Search for the cell housing the specified text and yield its (x, y) center coordinate. 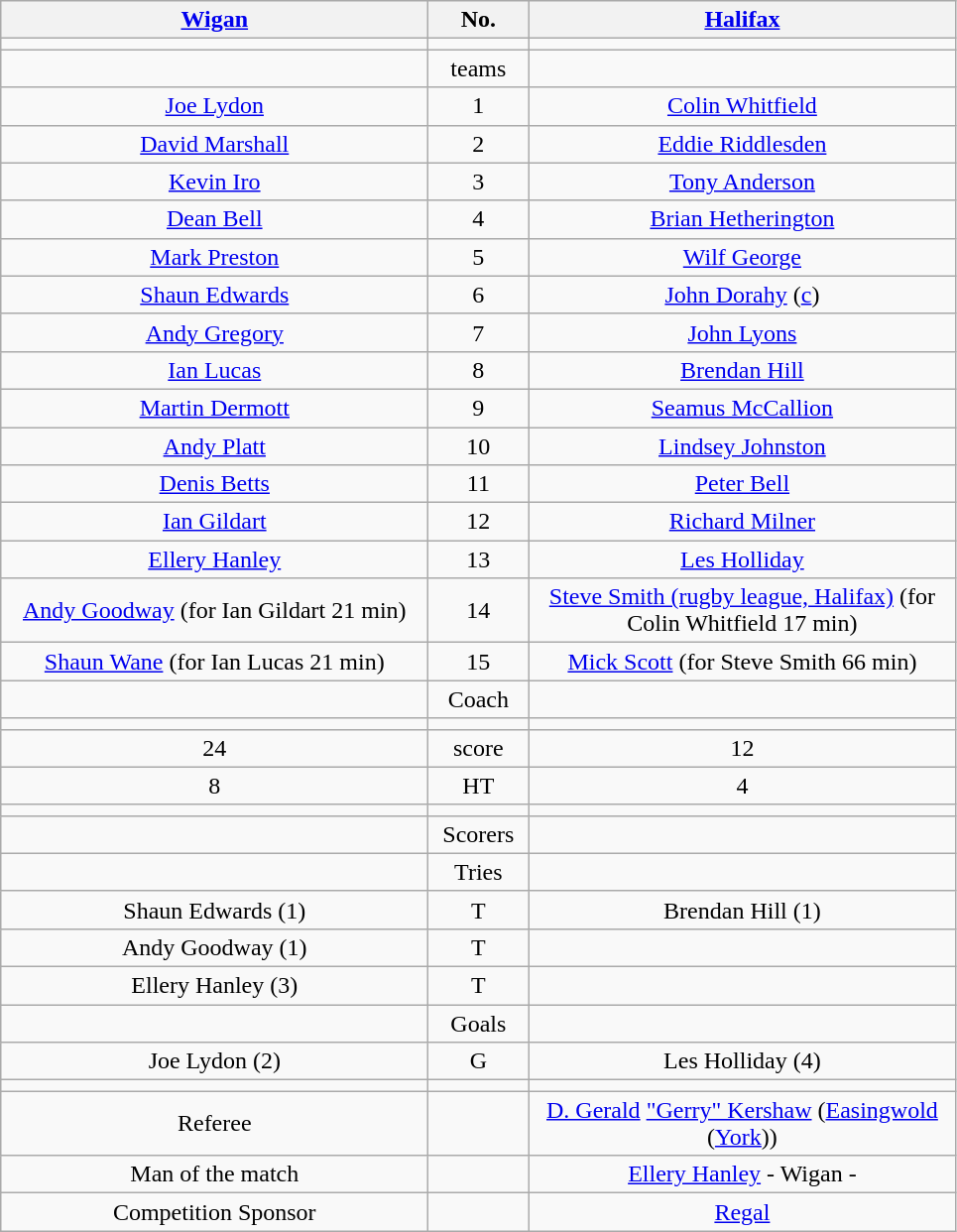
teams (478, 68)
Joe Lydon (2) (214, 1061)
Brian Hetherington (742, 219)
Shaun Wane (for Ian Lucas 21 min) (214, 662)
John Lyons (742, 332)
Lindsey Johnston (742, 445)
Wigan (214, 20)
John Dorahy (c) (742, 295)
Scorers (478, 834)
14 (478, 611)
3 (478, 182)
Colin Whitfield (742, 106)
15 (478, 662)
Ellery Hanley - Wigan - (742, 1174)
13 (478, 559)
Man of the match (214, 1174)
Denis Betts (214, 484)
6 (478, 295)
9 (478, 408)
2 (478, 144)
HT (478, 786)
Referee (214, 1123)
Competition Sponsor (214, 1212)
Kevin Iro (214, 182)
Shaun Edwards (214, 295)
Brendan Hill (742, 370)
G (478, 1061)
No. (478, 20)
Andy Goodway (1) (214, 947)
5 (478, 257)
Ellery Hanley (3) (214, 985)
1 (478, 106)
Mark Preston (214, 257)
D. Gerald "Gerry" Kershaw (Easingwold (York)) (742, 1123)
10 (478, 445)
score (478, 748)
Wilf George (742, 257)
Eddie Riddlesden (742, 144)
Les Holliday (4) (742, 1061)
Coach (478, 699)
David Marshall (214, 144)
Andy Platt (214, 445)
Les Holliday (742, 559)
Shaun Edwards (1) (214, 910)
Tries (478, 872)
Goals (478, 1023)
Andy Gregory (214, 332)
Seamus McCallion (742, 408)
Peter Bell (742, 484)
Tony Anderson (742, 182)
7 (478, 332)
Steve Smith (rugby league, Halifax) (for Colin Whitfield 17 min) (742, 611)
Regal (742, 1212)
Ian Gildart (214, 522)
Richard Milner (742, 522)
Ian Lucas (214, 370)
Martin Dermott (214, 408)
Halifax (742, 20)
Dean Bell (214, 219)
24 (214, 748)
Andy Goodway (for Ian Gildart 21 min) (214, 611)
11 (478, 484)
Joe Lydon (214, 106)
Mick Scott (for Steve Smith 66 min) (742, 662)
Brendan Hill (1) (742, 910)
Ellery Hanley (214, 559)
